Provide the (x, y) coordinate of the cell's center where the given text is located.  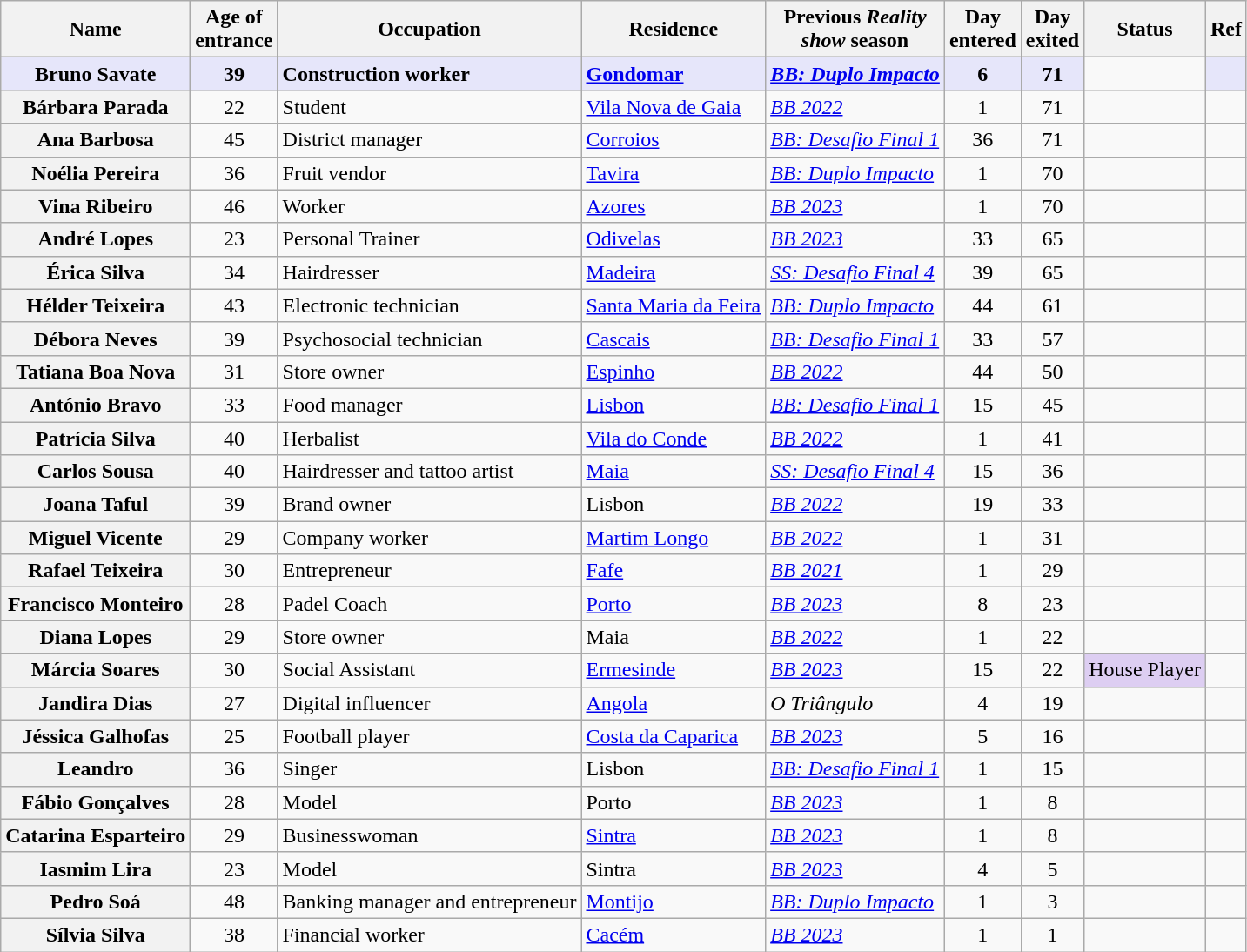
Joana Taful (96, 505)
27 (234, 703)
Financial worker (430, 935)
Status (1145, 30)
41 (1052, 438)
Electronic technician (430, 305)
Student (430, 107)
Iasmim Lira (96, 868)
Brand owner (430, 505)
Débora Neves (96, 339)
Montijo (674, 902)
Ermesinde (674, 670)
Social Assistant (430, 670)
Occupation (430, 30)
Corroios (674, 140)
Odivelas (674, 239)
48 (234, 902)
Herbalist (430, 438)
Espinho (674, 372)
Érica Silva (96, 272)
Santa Maria da Feira (674, 305)
57 (1052, 339)
16 (1052, 736)
Miguel Vicente (96, 538)
Previous Realityshow season (855, 30)
Padel Coach (430, 604)
Sílvia Silva (96, 935)
Francisco Monteiro (96, 604)
34 (234, 272)
Name (96, 30)
Cacém (674, 935)
Food manager (430, 405)
6 (982, 74)
Vila do Conde (674, 438)
Martim Longo (674, 538)
Costa da Caparica (674, 736)
Diana Lopes (96, 637)
Gondomar (674, 74)
Carlos Sousa (96, 472)
Patrícia Silva (96, 438)
Hairdresser (430, 272)
Madeira (674, 272)
Márcia Soares (96, 670)
Construction worker (430, 74)
House Player (1145, 670)
Age ofentrance (234, 30)
Tavira (674, 173)
Football player (430, 736)
Bruno Savate (96, 74)
25 (234, 736)
Noélia Pereira (96, 173)
Fábio Gonçalves (96, 802)
Pedro Soá (96, 902)
38 (234, 935)
Dayexited (1052, 30)
50 (1052, 372)
Leandro (96, 769)
Jéssica Galhofas (96, 736)
3 (1052, 902)
Ref (1225, 30)
Singer (430, 769)
Bárbara Parada (96, 107)
Jandira Dias (96, 703)
Entrepreneur (430, 571)
Digital influencer (430, 703)
António Bravo (96, 405)
Residence (674, 30)
André Lopes (96, 239)
Catarina Esparteiro (96, 835)
Rafael Teixeira (96, 571)
Tatiana Boa Nova (96, 372)
Hélder Teixeira (96, 305)
Vina Ribeiro (96, 206)
Vila Nova de Gaia (674, 107)
Fruit vendor (430, 173)
District manager (430, 140)
Ana Barbosa (96, 140)
Angola (674, 703)
Fafe (674, 571)
61 (1052, 305)
BB 2021 (855, 571)
Azores (674, 206)
Personal Trainer (430, 239)
Company worker (430, 538)
Worker (430, 206)
Banking manager and entrepreneur (430, 902)
Psychosocial technician (430, 339)
Dayentered (982, 30)
Businesswoman (430, 835)
43 (234, 305)
O Triângulo (855, 703)
Cascais (674, 339)
Hairdresser and tattoo artist (430, 472)
46 (234, 206)
